Detect which cell encompasses the target text, then output its [X, Y] center coordinate. 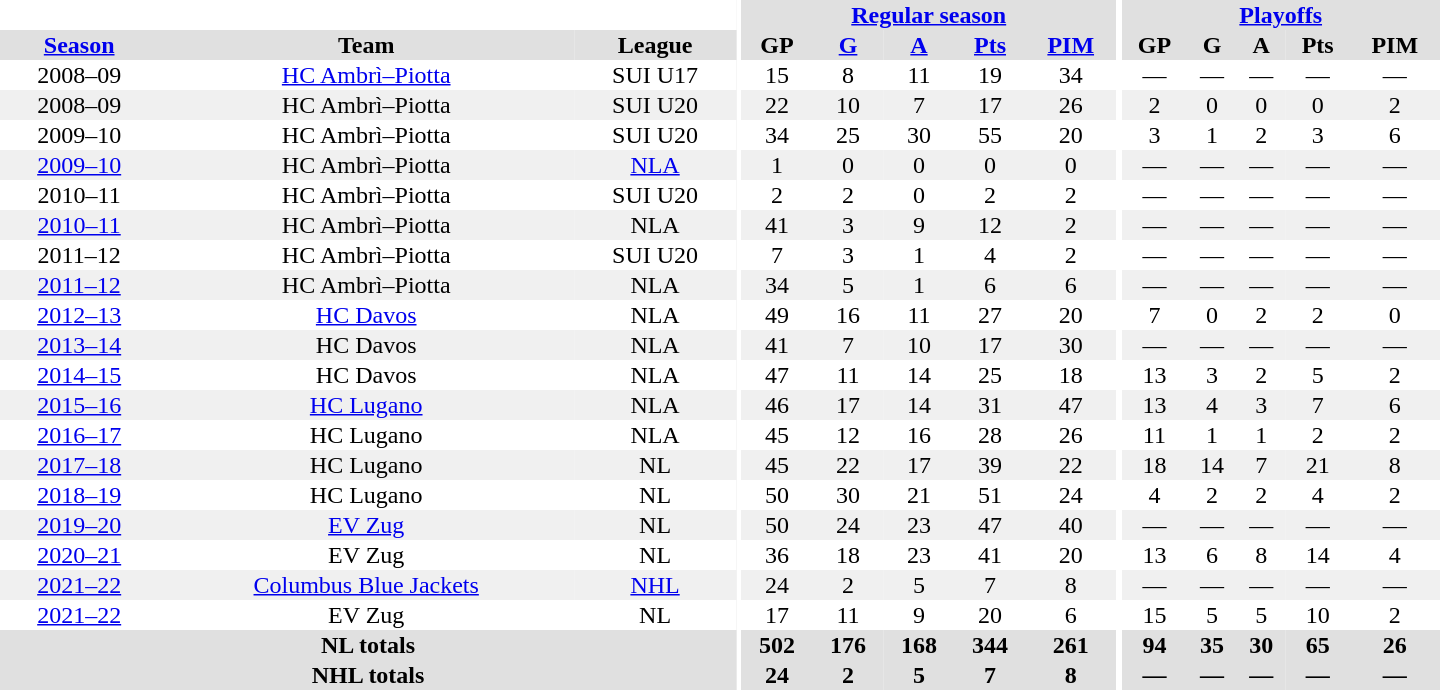
51 [990, 495]
2020–21 [79, 555]
176 [848, 645]
168 [920, 645]
Team [366, 45]
NHL totals [368, 675]
2018–19 [79, 495]
League [655, 45]
SUI U17 [655, 75]
27 [990, 315]
28 [990, 435]
36 [778, 555]
49 [778, 315]
2013–14 [79, 345]
Regular season [929, 15]
2019–20 [79, 525]
40 [1071, 525]
55 [990, 135]
2014–15 [79, 375]
19 [990, 75]
35 [1212, 645]
NL totals [368, 645]
2015–16 [79, 405]
39 [990, 465]
2012–13 [79, 315]
2017–18 [79, 465]
94 [1154, 645]
46 [778, 405]
2016–17 [79, 435]
261 [1071, 645]
Columbus Blue Jackets [366, 585]
502 [778, 645]
65 [1318, 645]
344 [990, 645]
31 [990, 405]
NHL [655, 585]
Playoffs [1280, 15]
Season [79, 45]
